Detect which cell encompasses the target text, then output its (X, Y) center coordinate. 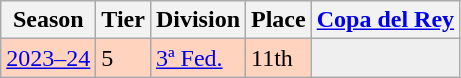
11th (279, 58)
Place (279, 20)
3ª Fed. (198, 58)
5 (124, 58)
Tier (124, 20)
2023–24 (48, 58)
Season (48, 20)
Copa del Rey (385, 20)
Division (198, 20)
